For the text-containing cell, return its midpoint in (X, Y) coordinate format. 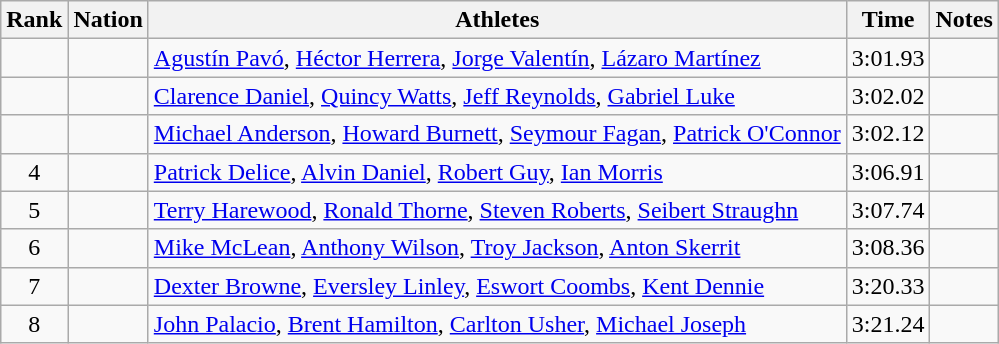
Dexter Browne, Eversley Linley, Eswort Coombs, Kent Dennie (497, 286)
8 (34, 324)
Michael Anderson, Howard Burnett, Seymour Fagan, Patrick O'Connor (497, 134)
3:08.36 (888, 248)
3:20.33 (888, 286)
Terry Harewood, Ronald Thorne, Steven Roberts, Seibert Straughn (497, 210)
Clarence Daniel, Quincy Watts, Jeff Reynolds, Gabriel Luke (497, 96)
3:21.24 (888, 324)
3:02.02 (888, 96)
3:02.12 (888, 134)
3:06.91 (888, 172)
Notes (964, 20)
3:07.74 (888, 210)
4 (34, 172)
John Palacio, Brent Hamilton, Carlton Usher, Michael Joseph (497, 324)
5 (34, 210)
Time (888, 20)
6 (34, 248)
Nation (108, 20)
Rank (34, 20)
Patrick Delice, Alvin Daniel, Robert Guy, Ian Morris (497, 172)
7 (34, 286)
Mike McLean, Anthony Wilson, Troy Jackson, Anton Skerrit (497, 248)
Athletes (497, 20)
Agustín Pavó, Héctor Herrera, Jorge Valentín, Lázaro Martínez (497, 58)
3:01.93 (888, 58)
